Search for the cell housing the specified text and yield its [X, Y] center coordinate. 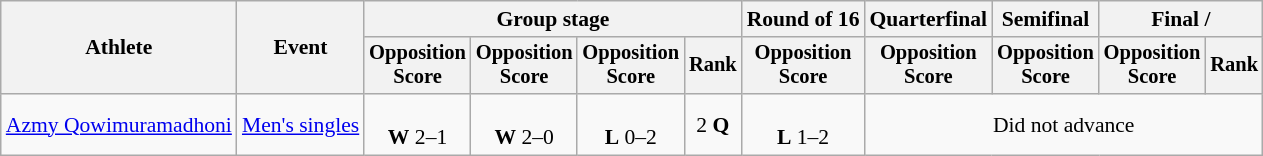
Quarterfinal [929, 19]
L 1–2 [804, 124]
2 Q [713, 124]
Men's singles [300, 124]
Final / [1181, 19]
Group stage [552, 19]
Athlete [119, 48]
L 0–2 [630, 124]
Event [300, 48]
Round of 16 [804, 19]
Semifinal [1046, 19]
Did not advance [1064, 124]
W 2–0 [524, 124]
Azmy Qowimuramadhoni [119, 124]
W 2–1 [418, 124]
